Capture the cell that displays the provided text and extract its (x, y) central coordinate. 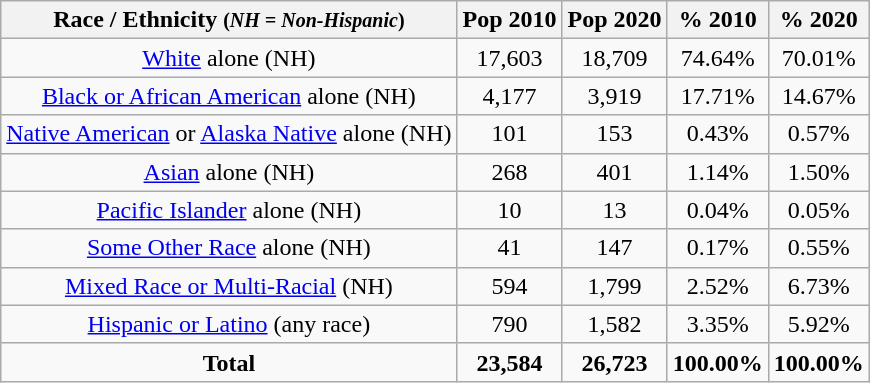
5.92% (818, 324)
17,603 (510, 58)
3.35% (718, 324)
153 (614, 134)
3,919 (614, 96)
Mixed Race or Multi-Racial (NH) (229, 286)
790 (510, 324)
0.43% (718, 134)
18,709 (614, 58)
70.01% (818, 58)
Black or African American alone (NH) (229, 96)
1,582 (614, 324)
% 2020 (818, 20)
401 (614, 172)
41 (510, 248)
26,723 (614, 362)
147 (614, 248)
Hispanic or Latino (any race) (229, 324)
0.04% (718, 210)
23,584 (510, 362)
Native American or Alaska Native alone (NH) (229, 134)
14.67% (818, 96)
13 (614, 210)
2.52% (718, 286)
4,177 (510, 96)
1.14% (718, 172)
1.50% (818, 172)
101 (510, 134)
Race / Ethnicity (NH = Non-Hispanic) (229, 20)
White alone (NH) (229, 58)
268 (510, 172)
% 2010 (718, 20)
Pacific Islander alone (NH) (229, 210)
1,799 (614, 286)
0.55% (818, 248)
Pop 2010 (510, 20)
Some Other Race alone (NH) (229, 248)
Total (229, 362)
6.73% (818, 286)
0.17% (718, 248)
594 (510, 286)
17.71% (718, 96)
Asian alone (NH) (229, 172)
Pop 2020 (614, 20)
10 (510, 210)
74.64% (718, 58)
0.57% (818, 134)
0.05% (818, 210)
